Pinpoint the cell where the given text exists, returning its [x, y] midpoint coordinate. 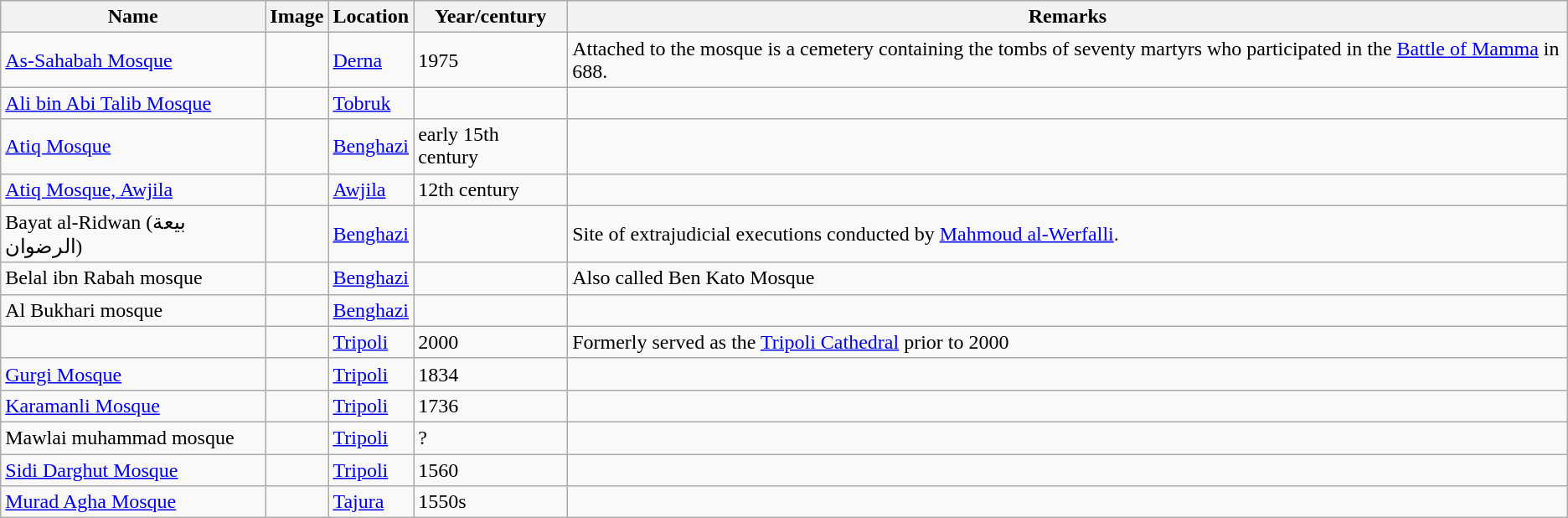
Ali bin Abi Talib Mosque [133, 103]
Attached to the mosque is a cemetery containing the tombs of seventy martyrs who participated in the Battle of Mamma in 688. [1068, 60]
Name [133, 17]
Derna [371, 60]
Tajura [371, 502]
Belal ibn Rabah mosque [133, 278]
Bayat al-Ridwan (بيعة الرضوان) [133, 234]
12th century [491, 189]
Atiq Mosque, Awjila [133, 189]
early 15th century [491, 146]
Site of extrajudicial executions conducted by Mahmoud al-Werfalli. [1068, 234]
Tobruk [371, 103]
Murad Agha Mosque [133, 502]
Image [297, 17]
Sidi Darghut Mosque [133, 470]
1975 [491, 60]
Al Bukhari mosque [133, 310]
1736 [491, 406]
Atiq Mosque [133, 146]
Awjila [371, 189]
1560 [491, 470]
As-Sahabah Mosque [133, 60]
Also called Ben Kato Mosque [1068, 278]
Remarks [1068, 17]
2000 [491, 342]
Location [371, 17]
1550s [491, 502]
Year/century [491, 17]
Mawlai muhammad mosque [133, 438]
? [491, 438]
Gurgi Mosque [133, 374]
1834 [491, 374]
Formerly served as the Tripoli Cathedral prior to 2000 [1068, 342]
Karamanli Mosque [133, 406]
